Determine the [x, y] coordinate at the center of the cell enclosing the given text.  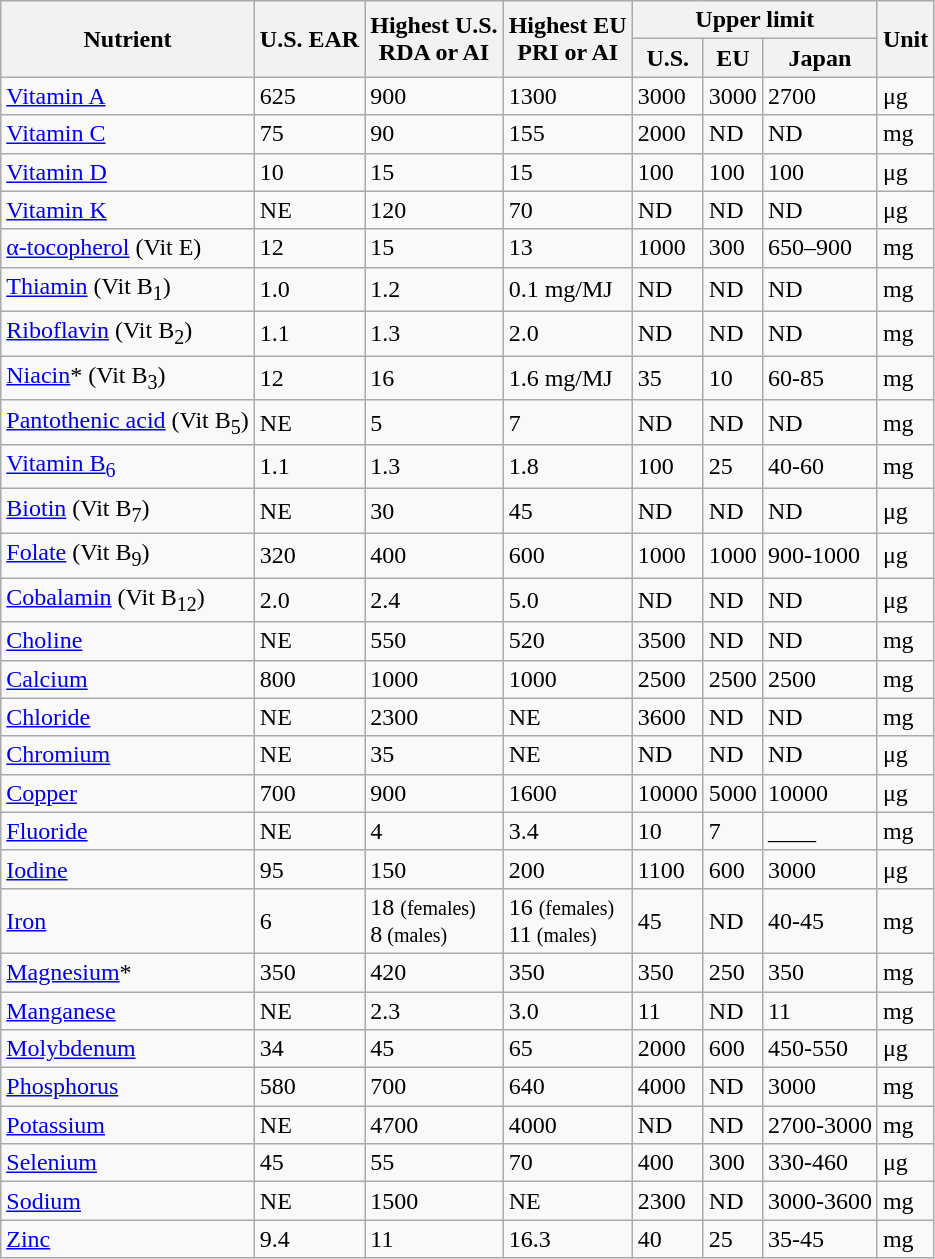
2700-3000 [820, 1125]
40-60 [820, 467]
____ [820, 831]
3600 [668, 717]
Highest U.S.RDA or AI [434, 39]
520 [568, 641]
550 [434, 641]
Vitamin D [128, 172]
5 [434, 422]
Folate (Vit B9) [128, 555]
Upper limit [754, 20]
1.8 [568, 467]
320 [309, 555]
2700 [820, 96]
Iron [128, 920]
40-45 [820, 920]
18 (females)8 (males) [434, 920]
16 [434, 378]
3000-3600 [820, 1201]
3.4 [568, 831]
6 [309, 920]
1.2 [434, 289]
200 [568, 869]
Fluoride [128, 831]
35-45 [820, 1239]
2.4 [434, 600]
4700 [434, 1125]
Vitamin B6 [128, 467]
Choline [128, 641]
Riboflavin (Vit B2) [128, 334]
Pantothenic acid (Vit B5) [128, 422]
1.0 [309, 289]
U.S. [668, 58]
3500 [668, 641]
Copper [128, 793]
95 [309, 869]
Chromium [128, 755]
1300 [568, 96]
625 [309, 96]
55 [434, 1163]
Selenium [128, 1163]
Biotin (Vit B7) [128, 511]
U.S. EAR [309, 39]
16.3 [568, 1239]
5.0 [568, 600]
Cobalamin (Vit B12) [128, 600]
60-85 [820, 378]
Vitamin K [128, 210]
Thiamin (Vit B1) [128, 289]
1100 [668, 869]
420 [434, 972]
α-tocopherol (Vit E) [128, 248]
Sodium [128, 1201]
40 [668, 1239]
EU [732, 58]
16 (females)11 (males) [568, 920]
1500 [434, 1201]
Molybdenum [128, 1049]
150 [434, 869]
450-550 [820, 1049]
4 [434, 831]
9.4 [309, 1239]
1600 [568, 793]
3.0 [568, 1011]
650–900 [820, 248]
1.6 mg/MJ [568, 378]
65 [568, 1049]
330-460 [820, 1163]
Phosphorus [128, 1087]
900-1000 [820, 555]
Manganese [128, 1011]
Japan [820, 58]
75 [309, 134]
Iodine [128, 869]
800 [309, 679]
5000 [732, 793]
Vitamin C [128, 134]
640 [568, 1087]
Vitamin A [128, 96]
Unit [905, 39]
120 [434, 210]
155 [568, 134]
Potassium [128, 1125]
Calcium [128, 679]
Niacin* (Vit B3) [128, 378]
90 [434, 134]
Zinc [128, 1239]
Highest EUPRI or AI [568, 39]
0.1 mg/MJ [568, 289]
580 [309, 1087]
13 [568, 248]
Magnesium* [128, 972]
34 [309, 1049]
Nutrient [128, 39]
250 [732, 972]
Chloride [128, 717]
30 [434, 511]
2.3 [434, 1011]
